Return the [X, Y] coordinate for the center point of the cell that contains the specified text.  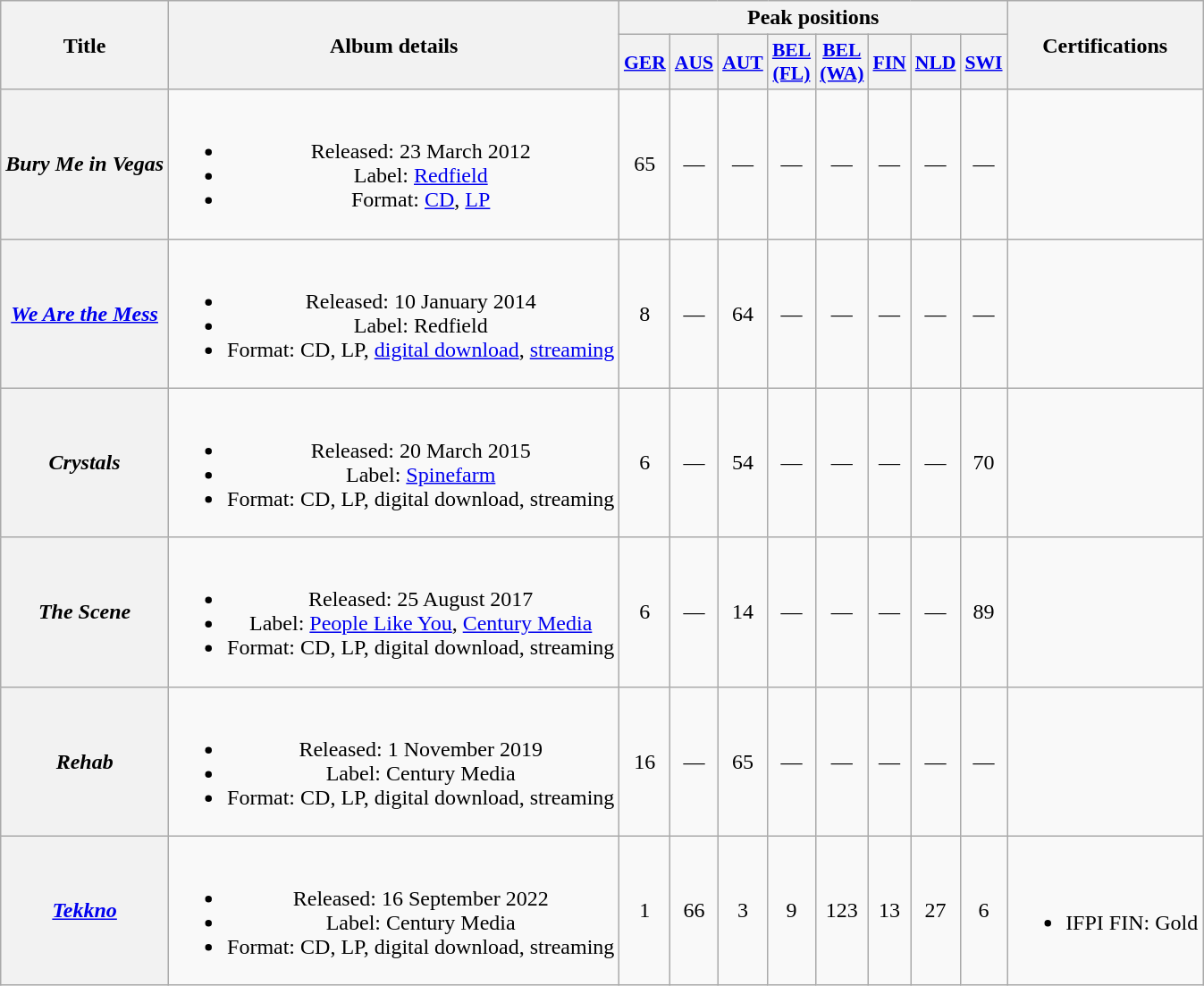
Bury Me in Vegas [85, 164]
66 [694, 910]
9 [792, 910]
GER [645, 63]
BEL(FL) [792, 63]
Rehab [85, 762]
8 [645, 313]
13 [888, 910]
Released: 10 January 2014Label: RedfieldFormat: CD, LP, digital download, streaming [394, 313]
Peak positions [813, 18]
Tekkno [85, 910]
16 [645, 762]
Released: 25 August 2017Label: People Like You, Century MediaFormat: CD, LP, digital download, streaming [394, 611]
89 [983, 611]
64 [743, 313]
Title [85, 45]
The Scene [85, 611]
Released: 1 November 2019Label: Century MediaFormat: CD, LP, digital download, streaming [394, 762]
BEL(WA) [842, 63]
AUT [743, 63]
NLD [936, 63]
123 [842, 910]
54 [743, 463]
Released: 23 March 2012Label: RedfieldFormat: CD, LP [394, 164]
Album details [394, 45]
Certifications [1105, 45]
IFPI FIN: Gold [1105, 910]
70 [983, 463]
AUS [694, 63]
SWI [983, 63]
3 [743, 910]
FIN [888, 63]
27 [936, 910]
We Are the Mess [85, 313]
1 [645, 910]
Released: 20 March 2015Label: SpinefarmFormat: CD, LP, digital download, streaming [394, 463]
14 [743, 611]
Released: 16 September 2022Label: Century MediaFormat: CD, LP, digital download, streaming [394, 910]
Crystals [85, 463]
